Find where the given text appears and provide that cell's center as [x, y] coordinate. 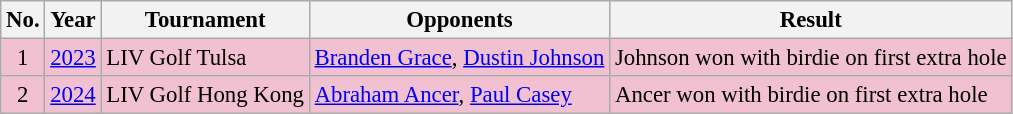
Year [73, 20]
LIV Golf Hong Kong [205, 95]
Abraham Ancer, Paul Casey [459, 95]
Johnson won with birdie on first extra hole [811, 58]
1 [23, 58]
2 [23, 95]
Tournament [205, 20]
No. [23, 20]
LIV Golf Tulsa [205, 58]
Ancer won with birdie on first extra hole [811, 95]
Result [811, 20]
2023 [73, 58]
Branden Grace, Dustin Johnson [459, 58]
2024 [73, 95]
Opponents [459, 20]
